Identify which cell holds the provided text, then report its [X, Y] central coordinate. 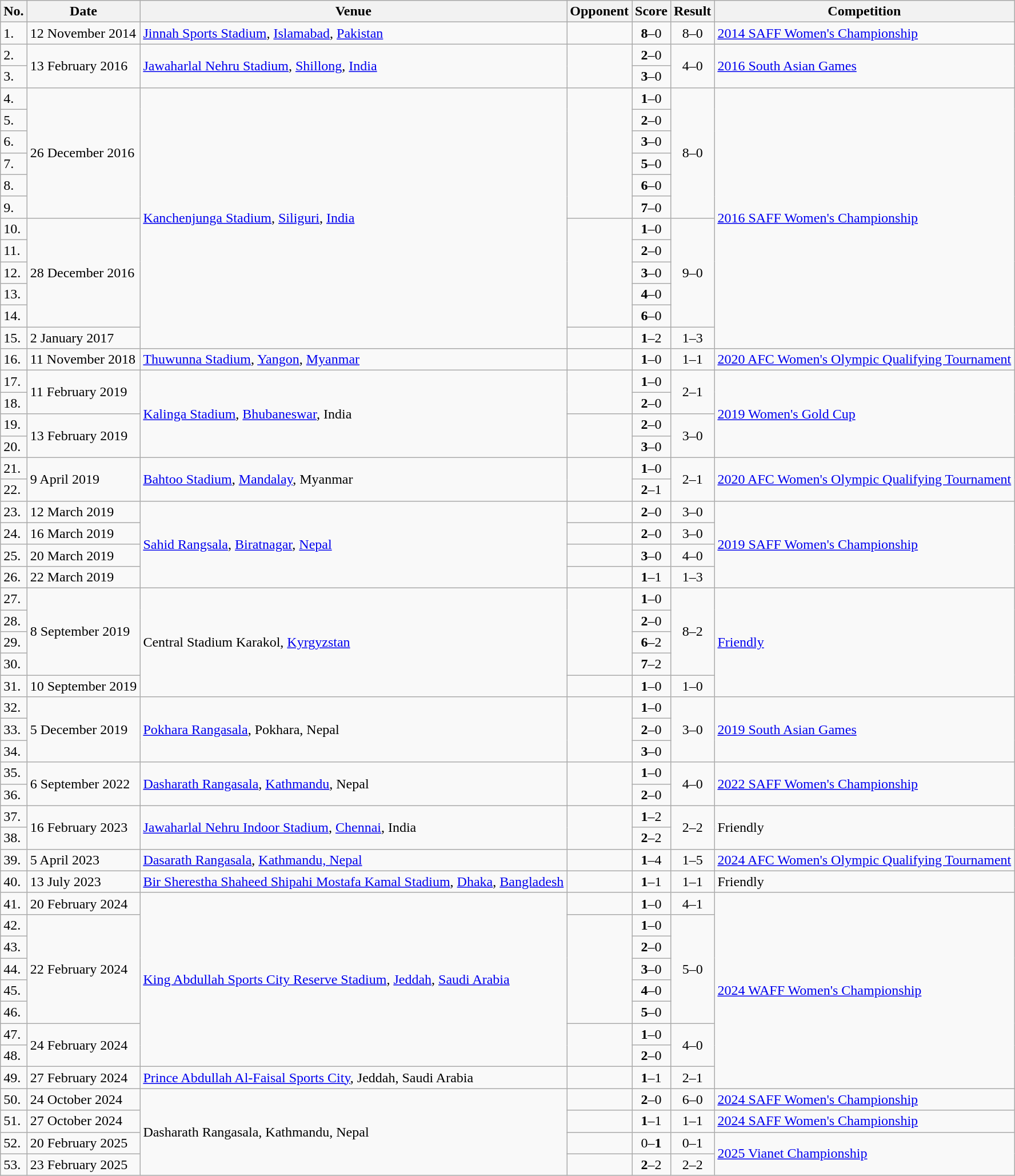
17. [14, 381]
Bahtoo Stadium, Mandalay, Myanmar [353, 479]
32. [14, 708]
47. [14, 1034]
13 July 2023 [83, 882]
24 February 2024 [83, 1045]
35. [14, 773]
16 March 2019 [83, 533]
Venue [353, 11]
8. [14, 185]
Result [692, 11]
28 December 2016 [83, 272]
26 December 2016 [83, 153]
23. [14, 512]
2. [14, 55]
Thuwunna Stadium, Yangon, Myanmar [353, 360]
Kanchenjunga Stadium, Siliguri, India [353, 218]
2024 AFC Women's Olympic Qualifying Tournament [864, 860]
2022 SAFF Women's Championship [864, 784]
13 February 2016 [83, 66]
2019 South Asian Games [864, 729]
31. [14, 686]
8–2 [692, 631]
Dasarath Rangasala, Kathmandu, Nepal [353, 860]
23 February 2025 [83, 1165]
5 April 2023 [83, 860]
28. [14, 620]
9 April 2019 [83, 479]
20. [14, 447]
21. [14, 468]
12 November 2014 [83, 33]
7. [14, 164]
1–4 [652, 860]
Kalinga Stadium, Bhubaneswar, India [353, 414]
52. [14, 1143]
33. [14, 729]
51. [14, 1121]
43. [14, 947]
13. [14, 294]
3. [14, 77]
2019 SAFF Women's Championship [864, 544]
6 September 2022 [83, 784]
Central Stadium Karakol, Kyrgyzstan [353, 642]
27. [14, 599]
42. [14, 925]
49. [14, 1078]
48. [14, 1056]
Jawaharlal Nehru Stadium, Shillong, India [353, 66]
2 January 2017 [83, 338]
9. [14, 207]
11 November 2018 [83, 360]
22 March 2019 [83, 577]
22. [14, 490]
9–0 [692, 272]
10 September 2019 [83, 686]
25. [14, 555]
15. [14, 338]
27 October 2024 [83, 1121]
1. [14, 33]
Score [652, 11]
2025 Vianet Championship [864, 1154]
6. [14, 142]
2016 SAFF Women's Championship [864, 218]
20 February 2024 [83, 903]
29. [14, 643]
2014 SAFF Women's Championship [864, 33]
Jinnah Sports Stadium, Islamabad, Pakistan [353, 33]
Competition [864, 11]
20 February 2025 [83, 1143]
39. [14, 860]
2016 South Asian Games [864, 66]
Pokhara Rangasala, Pokhara, Nepal [353, 729]
38. [14, 838]
King Abdullah Sports City Reserve Stadium, Jeddah, Saudi Arabia [353, 979]
13 February 2019 [83, 436]
20 March 2019 [83, 555]
5 December 2019 [83, 729]
6–2 [652, 643]
Prince Abdullah Al-Faisal Sports City, Jeddah, Saudi Arabia [353, 1078]
19. [14, 425]
26. [14, 577]
34. [14, 751]
Jawaharlal Nehru Indoor Stadium, Chennai, India [353, 827]
22 February 2024 [83, 968]
Sahid Rangsala, Biratnagar, Nepal [353, 544]
37. [14, 816]
50. [14, 1099]
24. [14, 533]
36. [14, 795]
2024 WAFF Women's Championship [864, 990]
12 March 2019 [83, 512]
40. [14, 882]
16 February 2023 [83, 827]
11 February 2019 [83, 392]
1–5 [692, 860]
4–1 [692, 903]
14. [14, 316]
12. [14, 273]
7–2 [652, 664]
18. [14, 403]
10. [14, 229]
46. [14, 1012]
4. [14, 98]
53. [14, 1165]
45. [14, 991]
8 September 2019 [83, 631]
7–0 [652, 207]
5. [14, 120]
Date [83, 11]
No. [14, 11]
Bir Sherestha Shaheed Shipahi Mostafa Kamal Stadium, Dhaka, Bangladesh [353, 882]
24 October 2024 [83, 1099]
27 February 2024 [83, 1078]
41. [14, 903]
16. [14, 360]
30. [14, 664]
44. [14, 969]
2019 Women's Gold Cup [864, 414]
Opponent [600, 11]
11. [14, 250]
